Scan for the cell matching the given text and deliver its [X, Y] coordinate at center. 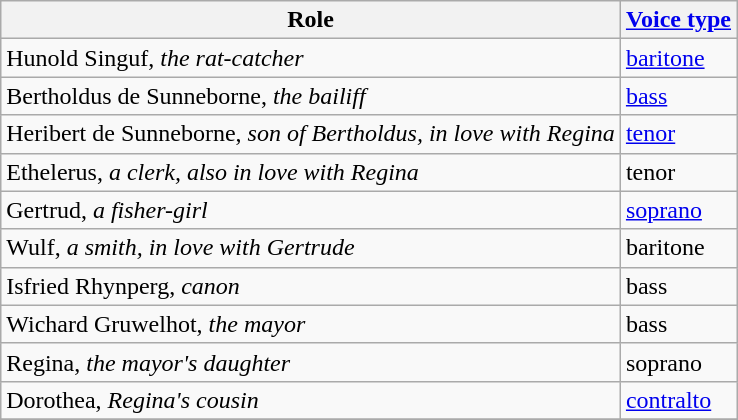
Bertholdus de Sunneborne, the bailiff [311, 96]
Isfried Rhynperg, canon [311, 286]
Role [311, 20]
Ethelerus, a clerk, also in love with Regina [311, 172]
Regina, the mayor's daughter [311, 362]
Voice type [678, 20]
Gertrud, a fisher-girl [311, 210]
Hunold Singuf, the rat-catcher [311, 58]
Wulf, a smith, in love with Gertrude [311, 248]
Heribert de Sunneborne, son of Bertholdus, in love with Regina [311, 134]
Dorothea, Regina's cousin [311, 400]
contralto [678, 400]
Wichard Gruwelhot, the mayor [311, 324]
